Identify which cell holds the provided text, then report its (x, y) central coordinate. 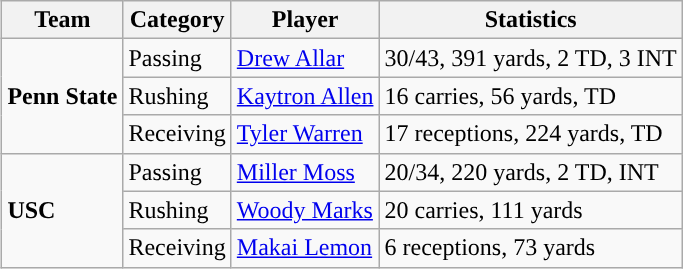
USC (62, 210)
Miller Moss (305, 172)
20 carries, 111 yards (530, 210)
17 receptions, 224 yards, TD (530, 134)
Drew Allar (305, 58)
Kaytron Allen (305, 96)
Woody Marks (305, 210)
Player (305, 20)
Tyler Warren (305, 134)
16 carries, 56 yards, TD (530, 96)
30/43, 391 yards, 2 TD, 3 INT (530, 58)
6 receptions, 73 yards (530, 248)
Penn State (62, 96)
Category (177, 20)
Statistics (530, 20)
Team (62, 20)
20/34, 220 yards, 2 TD, INT (530, 172)
Makai Lemon (305, 248)
